Output the (X, Y) coordinate of the center of the cell containing the given text.  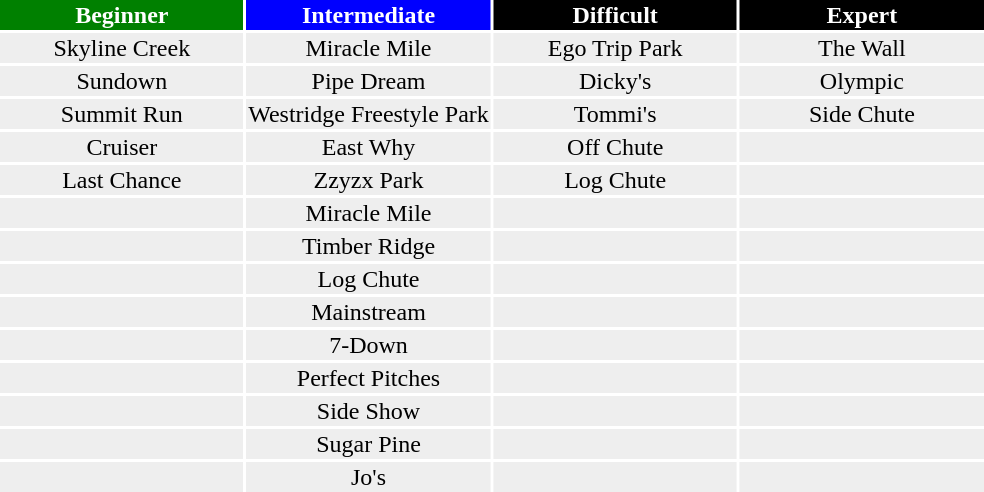
Olympic (862, 81)
The Wall (862, 48)
Dicky's (615, 81)
Perfect Pitches (369, 378)
Zzyzx Park (369, 180)
Ego Trip Park (615, 48)
Skyline Creek (122, 48)
Last Chance (122, 180)
Side Show (369, 411)
Side Chute (862, 114)
Sundown (122, 81)
Sugar Pine (369, 444)
Beginner (122, 15)
Tommi's (615, 114)
Difficult (615, 15)
Mainstream (369, 312)
7-Down (369, 345)
Summit Run (122, 114)
East Why (369, 147)
Expert (862, 15)
Cruiser (122, 147)
Westridge Freestyle Park (369, 114)
Intermediate (369, 15)
Jo's (369, 477)
Pipe Dream (369, 81)
Off Chute (615, 147)
Timber Ridge (369, 246)
